Return the (X, Y) coordinate for the center point of the cell that contains the specified text.  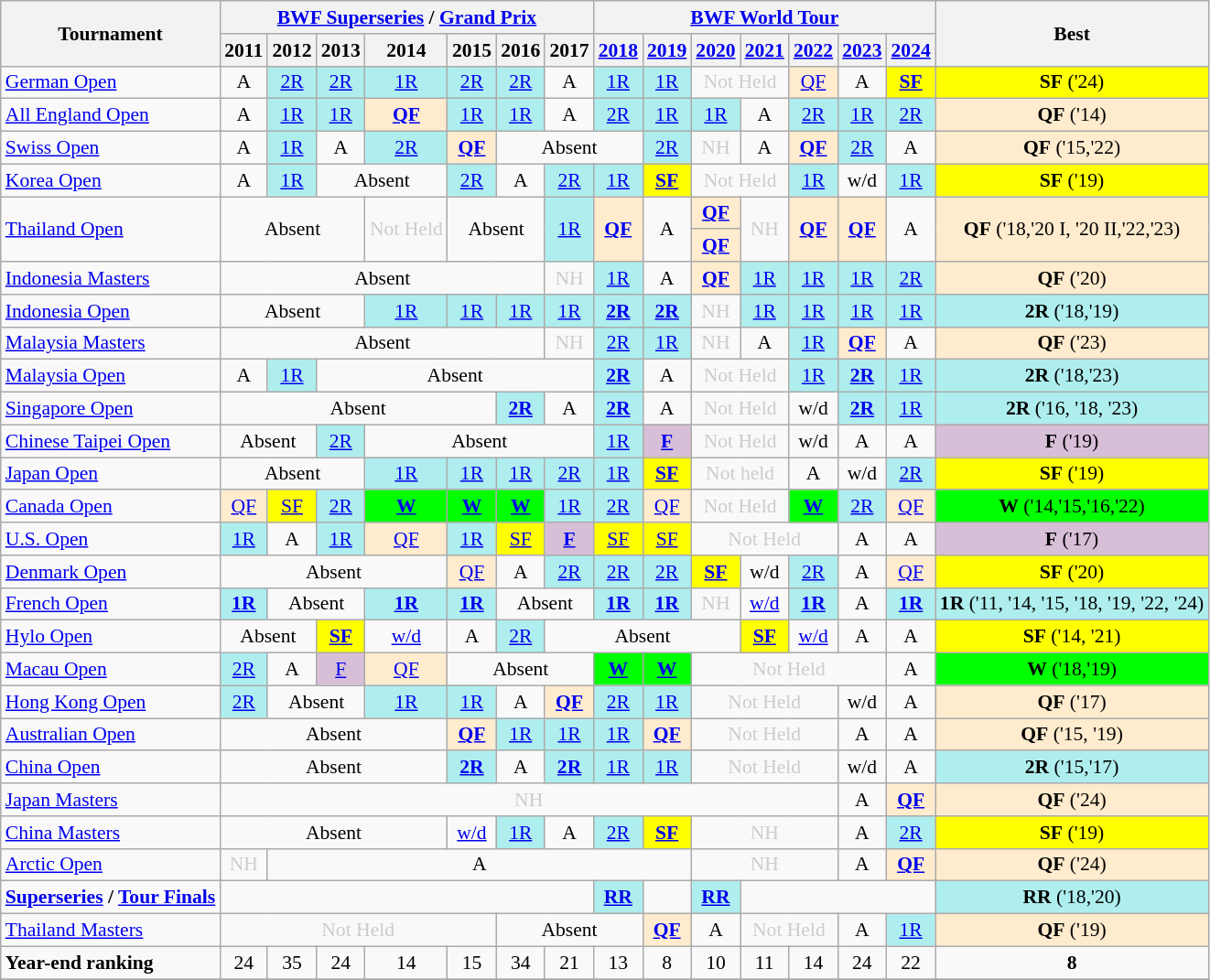
15 (472, 963)
2015 (472, 50)
34 (520, 963)
Tournament (110, 33)
China Open (110, 768)
2012 (291, 50)
Swiss Open (110, 148)
Malaysia Open (110, 376)
Malaysia Masters (110, 343)
QF ('17) (1073, 702)
Japan Masters (110, 800)
SF ('24) (1073, 82)
10 (716, 963)
QF ('20) (1073, 278)
QF ('23) (1073, 343)
Denmark Open (110, 572)
2R ('18,'23) (1073, 376)
22 (910, 963)
QF ('14) (1073, 115)
Macau Open (110, 670)
13 (619, 963)
2024 (910, 50)
BWF World Tour (765, 17)
21 (569, 963)
W ('14,'15,'16,'22) (1073, 507)
2013 (340, 50)
2R ('18,'19) (1073, 311)
SF ('14, '21) (1073, 637)
2011 (243, 50)
Indonesia Open (110, 311)
11 (765, 963)
Canada Open (110, 507)
2019 (666, 50)
Indonesia Masters (110, 278)
All England Open (110, 115)
2022 (813, 50)
2R ('15,'17) (1073, 768)
Year-end ranking (110, 963)
BWF Superseries / Grand Prix (406, 17)
W ('18,'19) (1073, 670)
QF ('18,'20 I, '20 II,'22,'23) (1073, 229)
Korea Open (110, 180)
Thailand Open (110, 229)
RR ('18,'20) (1073, 898)
German Open (110, 82)
Best (1073, 33)
Not held (740, 474)
2023 (862, 50)
2017 (569, 50)
Thailand Masters (110, 931)
Australian Open (110, 735)
Arctic Open (110, 865)
Hong Kong Open (110, 702)
2014 (406, 50)
1R ('11, '14, '15, '18, '19, '22, '24) (1073, 604)
QF ('19) (1073, 931)
F ('17) (1073, 539)
SF ('20) (1073, 572)
2021 (765, 50)
35 (291, 963)
Superseries / Tour Finals (110, 898)
French Open (110, 604)
2R ('16, '18, '23) (1073, 409)
Hylo Open (110, 637)
F ('19) (1073, 441)
2016 (520, 50)
U.S. Open (110, 539)
2020 (716, 50)
China Masters (110, 833)
QF ('15, '19) (1073, 735)
QF ('15,'22) (1073, 148)
2018 (619, 50)
Japan Open (110, 474)
Chinese Taipei Open (110, 441)
Singapore Open (110, 409)
